Find where the given text appears and provide that cell's center as [x, y] coordinate. 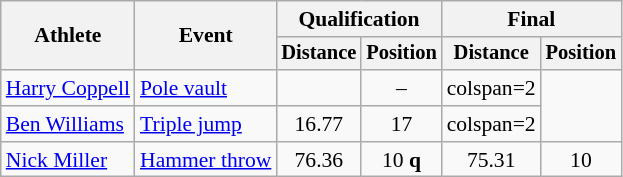
Harry Coppell [68, 88]
Pole vault [206, 88]
– [401, 88]
Triple jump [206, 124]
Ben Williams [68, 124]
Final [532, 19]
16.77 [318, 124]
Athlete [68, 36]
Event [206, 36]
Qualification [358, 19]
17 [401, 124]
